Output the (X, Y) coordinate of the center of the cell containing the given text.  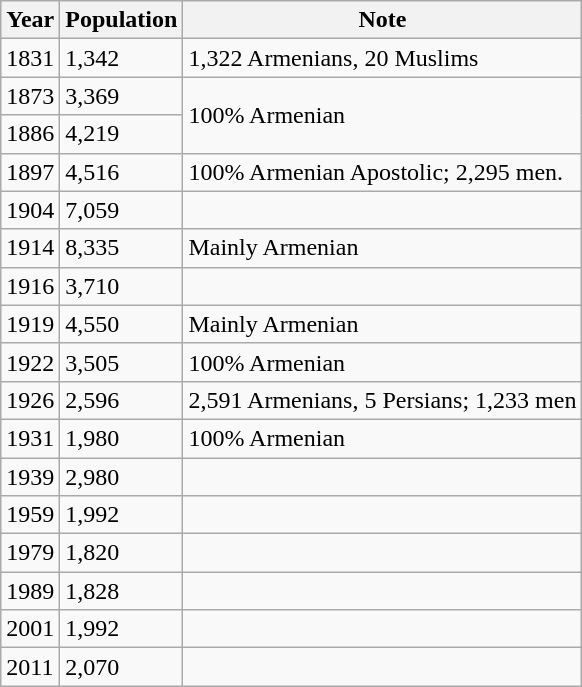
2,596 (122, 400)
1,322 Armenians, 20 Muslims (382, 58)
4,219 (122, 134)
2,070 (122, 667)
1926 (30, 400)
2001 (30, 629)
1979 (30, 553)
2,591 Armenians, 5 Persians; 1,233 men (382, 400)
Year (30, 20)
3,505 (122, 362)
1,980 (122, 438)
1922 (30, 362)
4,550 (122, 324)
1,828 (122, 591)
1831 (30, 58)
1,820 (122, 553)
1989 (30, 591)
1897 (30, 172)
1873 (30, 96)
1916 (30, 286)
1931 (30, 438)
Population (122, 20)
1959 (30, 515)
3,369 (122, 96)
2011 (30, 667)
1919 (30, 324)
2,980 (122, 477)
1904 (30, 210)
1939 (30, 477)
1,342 (122, 58)
4,516 (122, 172)
7,059 (122, 210)
1914 (30, 248)
1886 (30, 134)
8,335 (122, 248)
Note (382, 20)
3,710 (122, 286)
100% Armenian Apostolic; 2,295 men. (382, 172)
